Pinpoint the cell where the given text exists, returning its [x, y] midpoint coordinate. 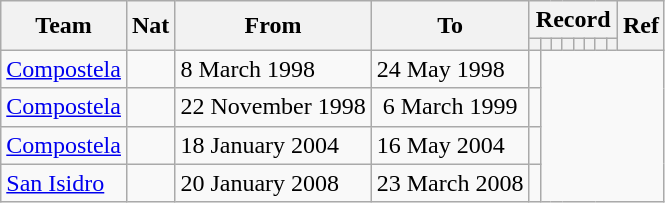
22 November 1998 [273, 107]
6 March 1999 [450, 107]
Ref [640, 26]
San Isidro [64, 183]
Record [573, 20]
23 March 2008 [450, 183]
24 May 1998 [450, 69]
To [450, 26]
18 January 2004 [273, 145]
8 March 1998 [273, 69]
16 May 2004 [450, 145]
Nat [150, 26]
Team [64, 26]
20 January 2008 [273, 183]
From [273, 26]
